Pinpoint the cell where the given text exists, returning its [X, Y] midpoint coordinate. 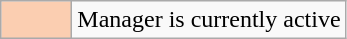
Manager is currently active [209, 20]
